Provide the [x, y] coordinate of the cell's center where the given text is located.  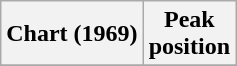
Peakposition [189, 34]
Chart (1969) [72, 34]
